Search for the cell housing the specified text and yield its (x, y) center coordinate. 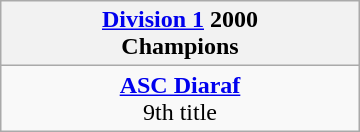
Division 1 2000Champions (180, 34)
ASC Diaraf9th title (180, 98)
